Find where the given text appears and provide that cell's center as (x, y) coordinate. 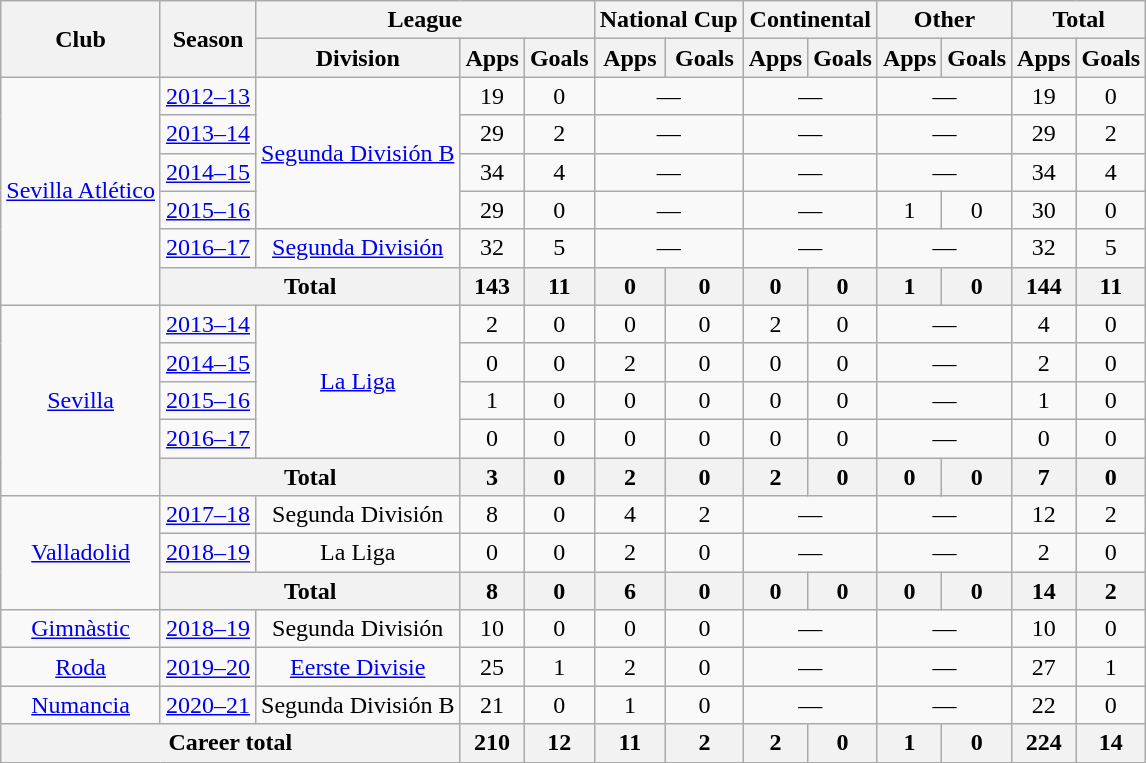
Other (944, 20)
2020–21 (208, 705)
3 (492, 477)
Continental (810, 20)
2017–18 (208, 515)
Numancia (81, 705)
25 (492, 667)
Gimnàstic (81, 629)
Season (208, 39)
30 (1044, 210)
Career total (230, 743)
6 (630, 591)
27 (1044, 667)
21 (492, 705)
Sevilla Atlético (81, 191)
Sevilla (81, 400)
224 (1044, 743)
144 (1044, 286)
National Cup (668, 20)
2012–13 (208, 96)
Valladolid (81, 553)
210 (492, 743)
22 (1044, 705)
143 (492, 286)
Club (81, 39)
Division (358, 58)
League (426, 20)
Roda (81, 667)
7 (1044, 477)
2019–20 (208, 667)
Eerste Divisie (358, 667)
